Capture the cell that displays the provided text and extract its [X, Y] central coordinate. 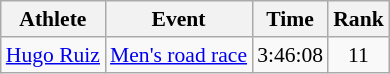
3:46:08 [290, 55]
Time [290, 19]
Event [178, 19]
Hugo Ruiz [53, 55]
Rank [358, 19]
Athlete [53, 19]
11 [358, 55]
Men's road race [178, 55]
